Extract the [x, y] coordinate from the center of the cell holding the provided text.  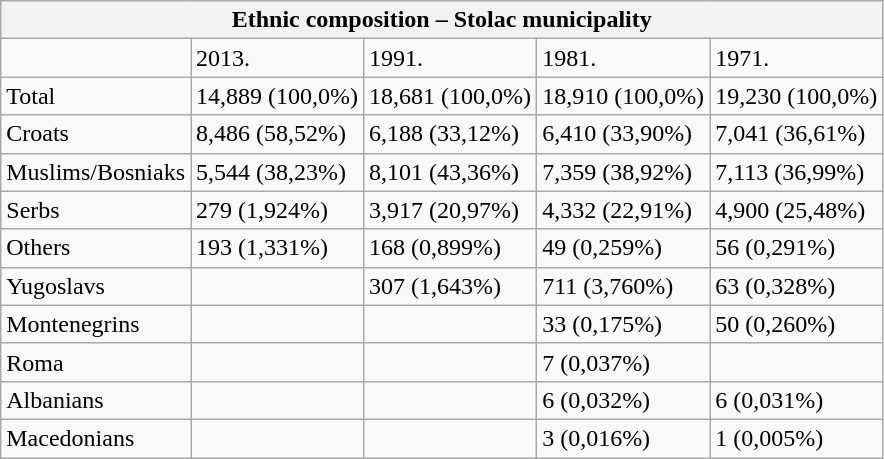
Croats [96, 134]
6 (0,032%) [624, 400]
Roma [96, 362]
279 (1,924%) [278, 210]
2013. [278, 58]
Montenegrins [96, 324]
193 (1,331%) [278, 248]
3 (0,016%) [624, 438]
1 (0,005%) [796, 438]
7,359 (38,92%) [624, 172]
1991. [450, 58]
7 (0,037%) [624, 362]
711 (3,760%) [624, 286]
307 (1,643%) [450, 286]
18,910 (100,0%) [624, 96]
4,900 (25,48%) [796, 210]
3,917 (20,97%) [450, 210]
33 (0,175%) [624, 324]
56 (0,291%) [796, 248]
19,230 (100,0%) [796, 96]
Albanians [96, 400]
49 (0,259%) [624, 248]
8,486 (58,52%) [278, 134]
Others [96, 248]
7,041 (36,61%) [796, 134]
Muslims/Bosniaks [96, 172]
18,681 (100,0%) [450, 96]
4,332 (22,91%) [624, 210]
7,113 (36,99%) [796, 172]
6,188 (33,12%) [450, 134]
1981. [624, 58]
6,410 (33,90%) [624, 134]
Macedonians [96, 438]
Yugoslavs [96, 286]
8,101 (43,36%) [450, 172]
63 (0,328%) [796, 286]
Serbs [96, 210]
5,544 (38,23%) [278, 172]
Ethnic composition – Stolac municipality [442, 20]
168 (0,899%) [450, 248]
Total [96, 96]
50 (0,260%) [796, 324]
1971. [796, 58]
6 (0,031%) [796, 400]
14,889 (100,0%) [278, 96]
